Identify which cell holds the provided text, then report its (X, Y) central coordinate. 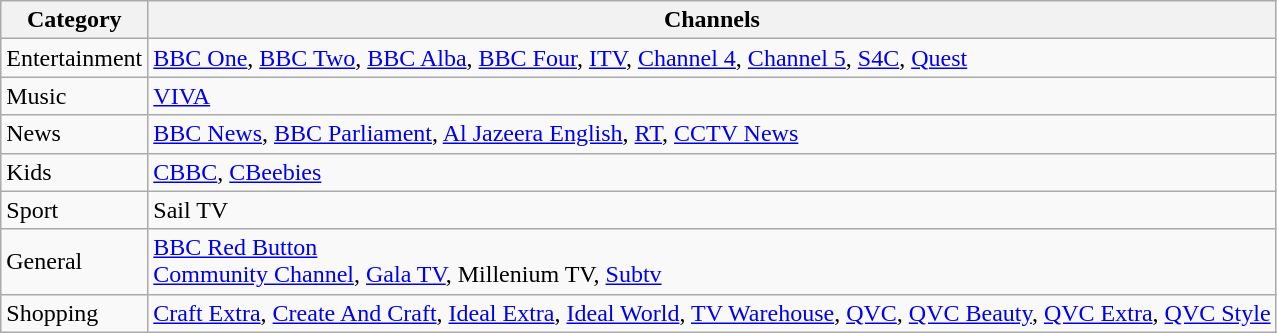
BBC One, BBC Two, BBC Alba, BBC Four, ITV, Channel 4, Channel 5, S4C, Quest (712, 58)
CBBC, CBeebies (712, 172)
Sport (74, 210)
Music (74, 96)
General (74, 262)
Category (74, 20)
News (74, 134)
Craft Extra, Create And Craft, Ideal Extra, Ideal World, TV Warehouse, QVC, QVC Beauty, QVC Extra, QVC Style (712, 313)
VIVA (712, 96)
Channels (712, 20)
Entertainment (74, 58)
Kids (74, 172)
Sail TV (712, 210)
Shopping (74, 313)
BBC Red ButtonCommunity Channel, Gala TV, Millenium TV, Subtv (712, 262)
BBC News, BBC Parliament, Al Jazeera English, RT, CCTV News (712, 134)
